Pinpoint the cell where the given text exists, returning its [X, Y] midpoint coordinate. 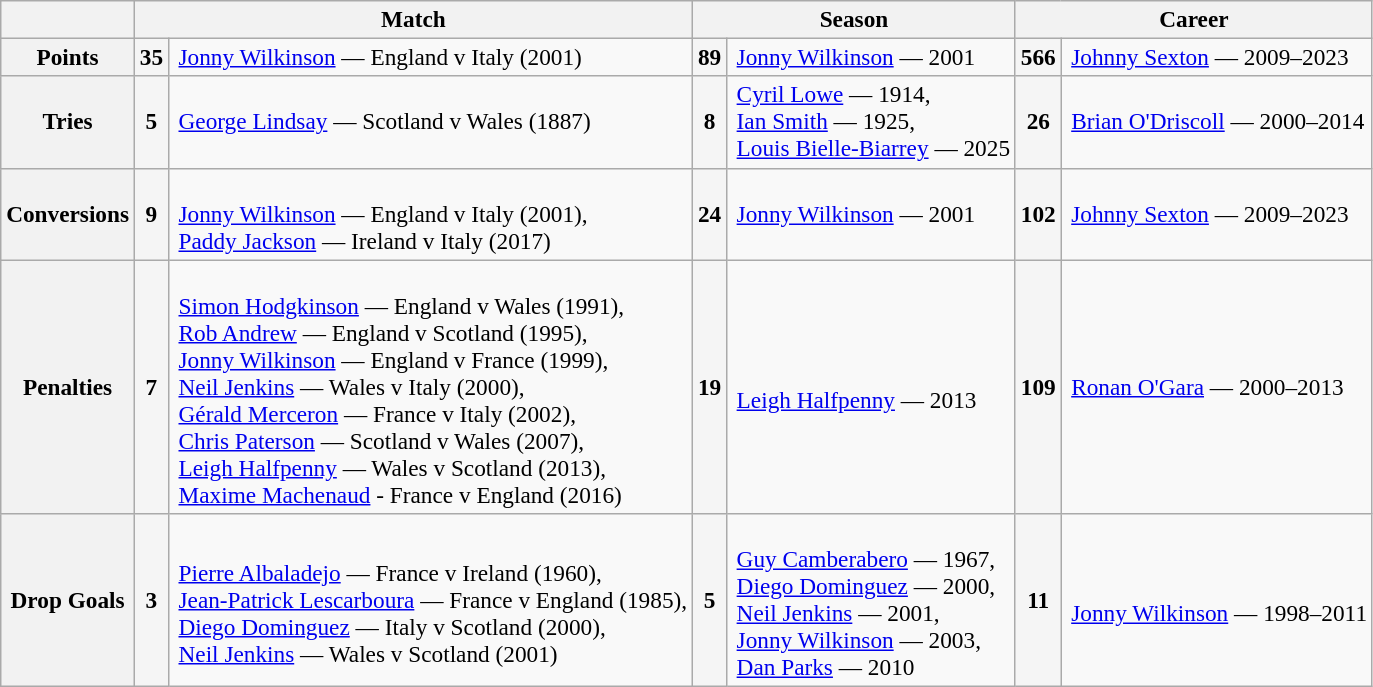
Jonny Wilkinson — England v Italy (2001) [430, 57]
11 [1038, 600]
35 [151, 57]
Guy Camberabero — 1967, Diego Dominguez — 2000, Neil Jenkins — 2001, Jonny Wilkinson — 2003, Dan Parks — 2010 [872, 600]
102 [1038, 214]
566 [1038, 57]
Season [854, 19]
89 [710, 57]
Jonny Wilkinson — England v Italy (2001), Paddy Jackson — Ireland v Italy (2017) [430, 214]
19 [710, 386]
Match [413, 19]
George Lindsay — Scotland v Wales (1887) [430, 122]
Jonny Wilkinson — 1998–2011 [1216, 600]
8 [710, 122]
Brian O'Driscoll — 2000–2014 [1216, 122]
24 [710, 214]
Drop Goals [68, 600]
26 [1038, 122]
Ronan O'Gara — 2000–2013 [1216, 386]
Cyril Lowe — 1914, Ian Smith — 1925, Louis Bielle-Biarrey — 2025 [872, 122]
Career [1194, 19]
Conversions [68, 214]
3 [151, 600]
Penalties [68, 386]
Tries [68, 122]
Points [68, 57]
9 [151, 214]
Leigh Halfpenny — 2013 [872, 386]
109 [1038, 386]
7 [151, 386]
